Return [x, y] of the center of cell containing provided text 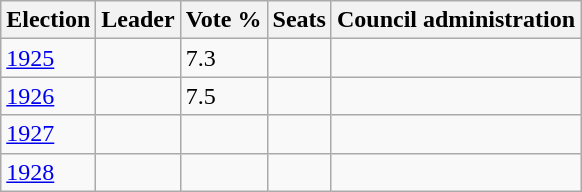
Seats [299, 20]
1926 [48, 96]
1927 [48, 134]
7.3 [224, 58]
Leader [138, 20]
1925 [48, 58]
7.5 [224, 96]
Election [48, 20]
Vote % [224, 20]
1928 [48, 172]
Council administration [456, 20]
